Search for the cell housing the specified text and yield its [X, Y] center coordinate. 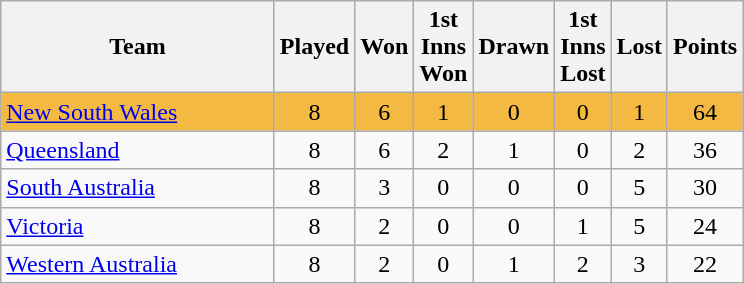
Played [314, 47]
Queensland [138, 150]
1st Inns Lost [583, 47]
Points [704, 47]
1st Inns Won [444, 47]
Won [384, 47]
South Australia [138, 188]
New South Wales [138, 112]
30 [704, 188]
Lost [639, 47]
36 [704, 150]
Western Australia [138, 264]
64 [704, 112]
22 [704, 264]
24 [704, 226]
Victoria [138, 226]
Drawn [514, 47]
Team [138, 47]
